Output the [X, Y] coordinate of the center of the cell containing the given text.  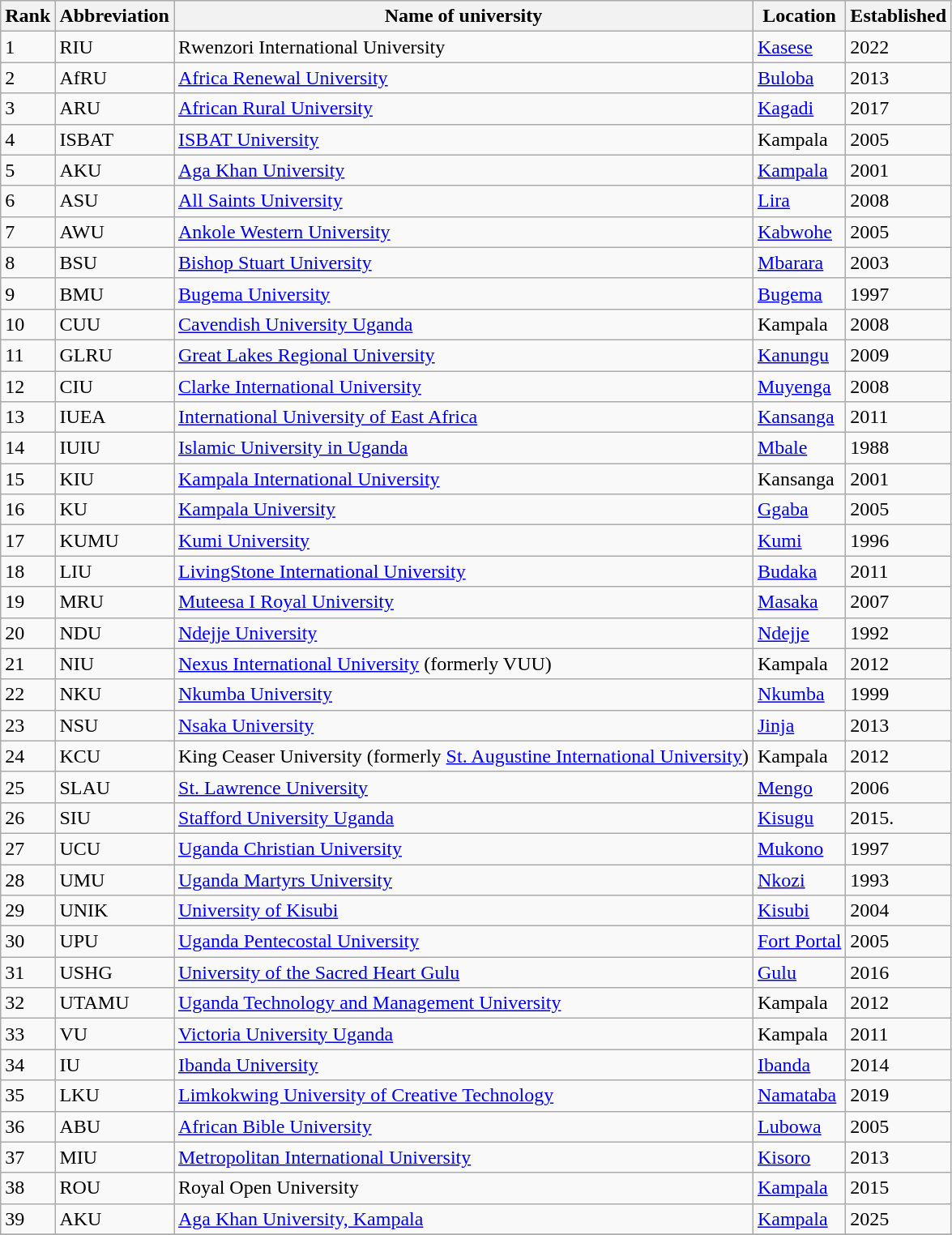
Nsaka University [463, 725]
23 [28, 725]
11 [28, 355]
2009 [899, 355]
African Rural University [463, 109]
22 [28, 694]
18 [28, 571]
29 [28, 911]
Kisoro [799, 1157]
Ibanda University [463, 1065]
Royal Open University [463, 1188]
16 [28, 510]
Location [799, 16]
2004 [899, 911]
1999 [899, 694]
24 [28, 756]
Lira [799, 201]
St. Lawrence University [463, 787]
Ndejje University [463, 633]
Uganda Pentecostal University [463, 942]
UNIK [115, 911]
2022 [899, 47]
Muteesa I Royal University [463, 602]
Ankole Western University [463, 232]
King Ceaser University (formerly St. Augustine International University) [463, 756]
Islamic University in Uganda [463, 448]
Ndejje [799, 633]
UMU [115, 879]
26 [28, 818]
Kabwohe [799, 232]
Nexus International University (formerly VUU) [463, 664]
2007 [899, 602]
Aga Khan University, Kampala [463, 1219]
ISBAT University [463, 139]
NKU [115, 694]
UPU [115, 942]
Cavendish University Uganda [463, 324]
2017 [899, 109]
Kumi [799, 541]
25 [28, 787]
Bugema University [463, 293]
NSU [115, 725]
9 [28, 293]
Limkokwing University of Creative Technology [463, 1096]
Mbarara [799, 263]
Kasese [799, 47]
31 [28, 972]
Fort Portal [799, 942]
28 [28, 879]
2 [28, 78]
IU [115, 1065]
Uganda Christian University [463, 848]
36 [28, 1126]
3 [28, 109]
Kanungu [799, 355]
CIU [115, 387]
21 [28, 664]
2015. [899, 818]
Kisugu [799, 818]
Gulu [799, 972]
Victoria University Uganda [463, 1034]
University of the Sacred Heart Gulu [463, 972]
1992 [899, 633]
AfRU [115, 78]
Mukono [799, 848]
KIU [115, 479]
Budaka [799, 571]
Nkumba [799, 694]
Mbale [799, 448]
8 [28, 263]
32 [28, 1003]
14 [28, 448]
All Saints University [463, 201]
African Bible University [463, 1126]
15 [28, 479]
Kampala University [463, 510]
2019 [899, 1096]
35 [28, 1096]
MIU [115, 1157]
7 [28, 232]
ABU [115, 1126]
MRU [115, 602]
Jinja [799, 725]
Kagadi [799, 109]
NDU [115, 633]
34 [28, 1065]
Stafford University Uganda [463, 818]
ROU [115, 1188]
Nkumba University [463, 694]
Clarke International University [463, 387]
2016 [899, 972]
LKU [115, 1096]
1996 [899, 541]
Nkozi [799, 879]
CUU [115, 324]
KU [115, 510]
Kisubi [799, 911]
2015 [899, 1188]
Name of university [463, 16]
Abbreviation [115, 16]
USHG [115, 972]
1993 [899, 879]
2025 [899, 1219]
VU [115, 1034]
4 [28, 139]
17 [28, 541]
SLAU [115, 787]
LIU [115, 571]
International University of East Africa [463, 417]
UCU [115, 848]
BMU [115, 293]
12 [28, 387]
University of Kisubi [463, 911]
ISBAT [115, 139]
BSU [115, 263]
Kumi University [463, 541]
Established [899, 16]
ASU [115, 201]
Rank [28, 16]
AWU [115, 232]
Ggaba [799, 510]
27 [28, 848]
Lubowa [799, 1126]
Uganda Technology and Management University [463, 1003]
Buloba [799, 78]
1 [28, 47]
LivingStone International University [463, 571]
1988 [899, 448]
13 [28, 417]
5 [28, 170]
Namataba [799, 1096]
19 [28, 602]
Masaka [799, 602]
Metropolitan International University [463, 1157]
30 [28, 942]
20 [28, 633]
38 [28, 1188]
10 [28, 324]
Muyenga [799, 387]
ARU [115, 109]
2014 [899, 1065]
IUEA [115, 417]
RIU [115, 47]
2003 [899, 263]
KUMU [115, 541]
2006 [899, 787]
IUIU [115, 448]
Rwenzori International University [463, 47]
6 [28, 201]
GLRU [115, 355]
NIU [115, 664]
UTAMU [115, 1003]
SIU [115, 818]
33 [28, 1034]
Kampala International University [463, 479]
Bishop Stuart University [463, 263]
Bugema [799, 293]
Ibanda [799, 1065]
KCU [115, 756]
39 [28, 1219]
37 [28, 1157]
Great Lakes Regional University [463, 355]
Africa Renewal University [463, 78]
Uganda Martyrs University [463, 879]
Aga Khan University [463, 170]
Mengo [799, 787]
